Detect which cell encompasses the target text, then output its (X, Y) center coordinate. 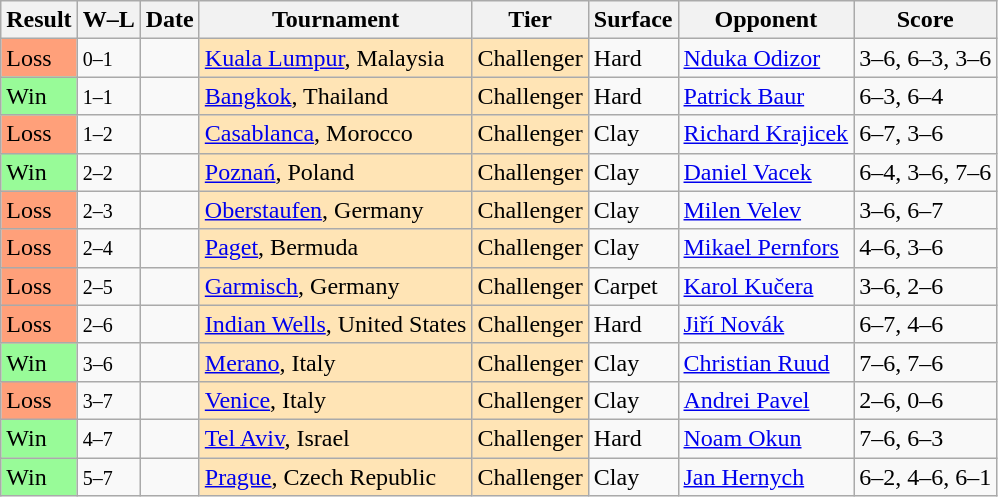
Tournament (336, 20)
Kuala Lumpur, Malaysia (336, 58)
Garmisch, Germany (336, 286)
Bangkok, Thailand (336, 96)
Score (926, 20)
Milen Velev (766, 210)
6–3, 6–4 (926, 96)
1–2 (108, 134)
Tel Aviv, Israel (336, 438)
3–6, 6–3, 3–6 (926, 58)
Merano, Italy (336, 362)
Jan Hernych (766, 477)
1–1 (108, 96)
2–3 (108, 210)
Noam Okun (766, 438)
Surface (633, 20)
6–7, 3–6 (926, 134)
W–L (108, 20)
Venice, Italy (336, 400)
Result (39, 20)
Opponent (766, 20)
6–4, 3–6, 7–6 (926, 172)
Prague, Czech Republic (336, 477)
Christian Ruud (766, 362)
Date (170, 20)
2–5 (108, 286)
Patrick Baur (766, 96)
6–2, 4–6, 6–1 (926, 477)
7–6, 7–6 (926, 362)
7–6, 6–3 (926, 438)
3–7 (108, 400)
2–6 (108, 324)
4–6, 3–6 (926, 248)
4–7 (108, 438)
2–4 (108, 248)
6–7, 4–6 (926, 324)
Jiří Novák (766, 324)
2–6, 0–6 (926, 400)
5–7 (108, 477)
Richard Krajicek (766, 134)
Karol Kučera (766, 286)
Indian Wells, United States (336, 324)
3–6, 6–7 (926, 210)
Tier (530, 20)
Mikael Pernfors (766, 248)
Casablanca, Morocco (336, 134)
3–6 (108, 362)
Carpet (633, 286)
Daniel Vacek (766, 172)
Oberstaufen, Germany (336, 210)
Nduka Odizor (766, 58)
Paget, Bermuda (336, 248)
3–6, 2–6 (926, 286)
Poznań, Poland (336, 172)
2–2 (108, 172)
Andrei Pavel (766, 400)
0–1 (108, 58)
